Identify which cell holds the provided text, then report its (X, Y) central coordinate. 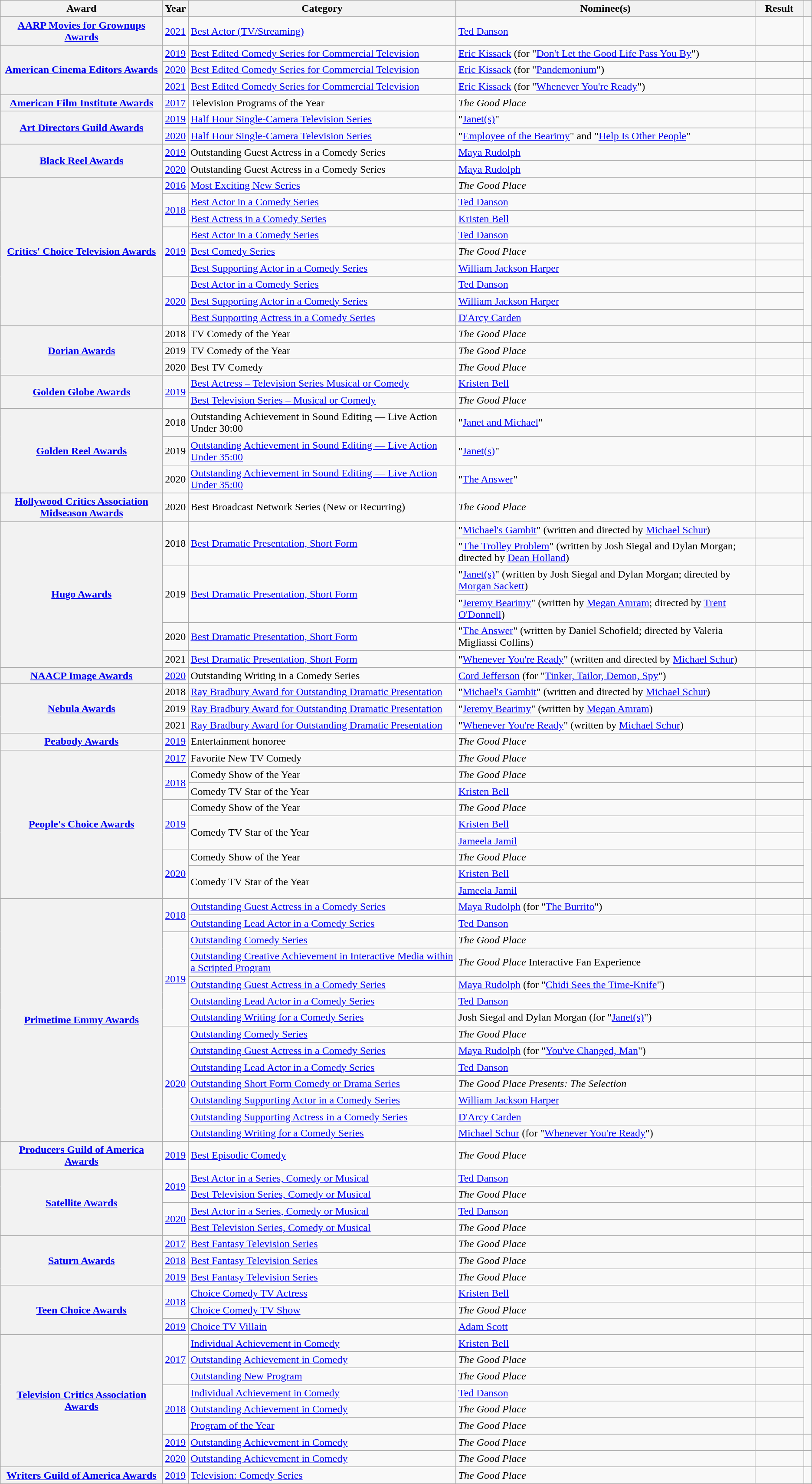
Best Actress – Television Series Musical or Comedy (322, 384)
Outstanding Writing in a Comedy Series (322, 676)
"Employee of the Bearimy" and "Help Is Other People" (606, 136)
Peabody Awards (82, 742)
NAACP Image Awards (82, 676)
Best Television Series – Musical or Comedy (322, 400)
"Whenever You're Ready" (written by Michael Schur) (606, 725)
Television Critics Association Awards (82, 1401)
Josh Siegal and Dylan Morgan (for "Janet(s)") (606, 1018)
Program of the Year (322, 1426)
Critics' Choice Television Awards (82, 252)
Category (322, 9)
Television Programs of the Year (322, 103)
Best Episodic Comedy (322, 1156)
The Good Place Presents: The Selection (606, 1083)
Nebula Awards (82, 709)
Art Directors Guild Awards (82, 128)
Outstanding Short Form Comedy or Drama Series (322, 1083)
American Film Institute Awards (82, 103)
Nominee(s) (606, 9)
"Jeremy Bearimy" (written by Megan Amram) (606, 709)
Best Broadcast Network Series (New or Recurring) (322, 507)
"The Trolley Problem" (written by Josh Siegal and Dylan Morgan; directed by Dean Holland) (606, 552)
Maya Rudolph (for "You've Changed, Man") (606, 1051)
Dorian Awards (82, 351)
Choice Comedy TV Show (322, 1310)
Eric Kissack (for "Pandemonium") (606, 70)
Best Comedy Series (322, 252)
Golden Reel Awards (82, 450)
AARP Movies for Grownups Awards (82, 31)
Best Supporting Actress in a Comedy Series (322, 318)
Award (82, 9)
Adam Scott (606, 1326)
Hollywood Critics Association Midseason Awards (82, 507)
Choice Comedy TV Actress (322, 1294)
Teen Choice Awards (82, 1310)
Entertainment honoree (322, 742)
Best Actor (TV/Streaming) (322, 31)
Eric Kissack (for "Don't Let the Good Life Pass You By") (606, 53)
"Jeremy Bearimy" (written by Megan Amram; directed by Trent O'Donnell) (606, 608)
Outstanding Supporting Actor in a Comedy Series (322, 1100)
Producers Guild of America Awards (82, 1156)
Cord Jefferson (for "Tinker, Tailor, Demon, Spy") (606, 676)
Television: Comedy Series (322, 1475)
Hugo Awards (82, 594)
Year (175, 9)
American Cinema Editors Awards (82, 70)
Maya Rudolph (for "The Burrito") (606, 907)
Outstanding New Program (322, 1376)
"The Answer" (written by Daniel Schofield; directed by Valeria Migliassi Collins) (606, 637)
Result (779, 9)
"Janet and Michael" (606, 423)
Maya Rudolph (for "Chidi Sees the Time-Knife") (606, 985)
Outstanding Creative Achievement in Interactive Media within a Scripted Program (322, 962)
2016 (175, 185)
People's Choice Awards (82, 824)
Saturn Awards (82, 1261)
Outstanding Achievement in Sound Editing — Live Action Under 30:00 (322, 423)
Golden Globe Awards (82, 392)
Primetime Emmy Awards (82, 1020)
"The Answer" (606, 479)
The Good Place Interactive Fan Experience (606, 962)
Writers Guild of America Awards (82, 1475)
Most Exciting New Series (322, 185)
"Whenever You're Ready" (written and directed by Michael Schur) (606, 659)
Black Reel Awards (82, 161)
Eric Kissack (for "Whenever You're Ready") (606, 86)
Best Actress in a Comedy Series (322, 218)
"Janet(s)" (written by Josh Siegal and Dylan Morgan; directed by Morgan Sackett) (606, 581)
Outstanding Supporting Actress in a Comedy Series (322, 1116)
Michael Schur (for "Whenever You're Ready") (606, 1133)
Favorite New TV Comedy (322, 758)
Choice TV Villain (322, 1326)
Satellite Awards (82, 1203)
Best TV Comedy (322, 367)
